For the text-containing cell, return its midpoint in (X, Y) coordinate format. 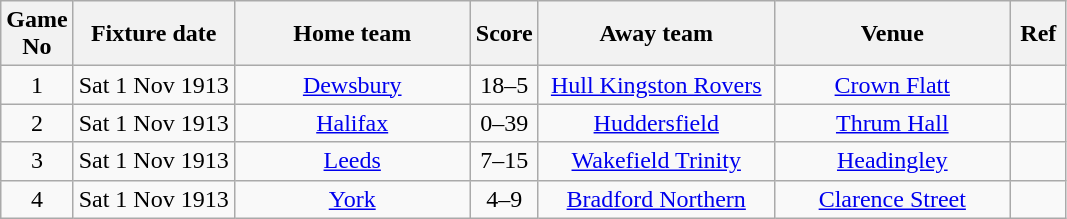
Huddersfield (656, 123)
Halifax (352, 123)
Clarence Street (892, 199)
Home team (352, 34)
3 (37, 161)
Ref (1038, 34)
2 (37, 123)
7–15 (504, 161)
18–5 (504, 85)
Hull Kingston Rovers (656, 85)
Leeds (352, 161)
Fixture date (154, 34)
4 (37, 199)
Dewsbury (352, 85)
Score (504, 34)
Headingley (892, 161)
1 (37, 85)
Crown Flatt (892, 85)
York (352, 199)
4–9 (504, 199)
0–39 (504, 123)
Game No (37, 34)
Thrum Hall (892, 123)
Away team (656, 34)
Wakefield Trinity (656, 161)
Venue (892, 34)
Bradford Northern (656, 199)
